Determine the [x, y] coordinate at the center of the cell enclosing the given text.  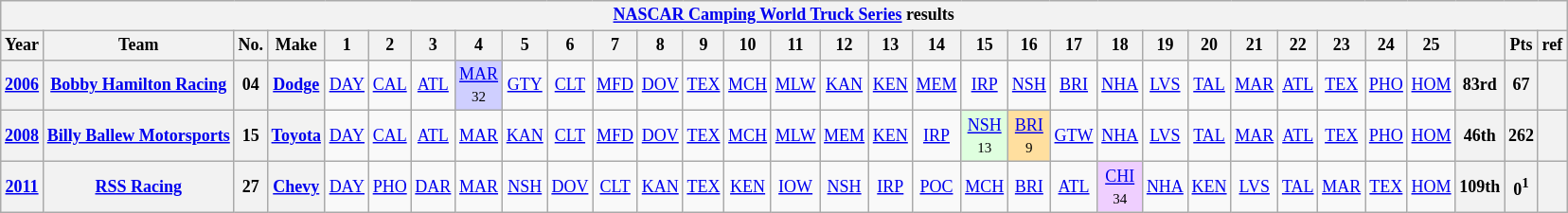
2006 [23, 85]
ref [1552, 45]
01 [1522, 186]
13 [890, 45]
MAR32 [479, 85]
18 [1120, 45]
6 [570, 45]
14 [936, 45]
2008 [23, 136]
BRI9 [1030, 136]
04 [250, 85]
IOW [795, 186]
DAR [434, 186]
2011 [23, 186]
16 [1030, 45]
Pts [1522, 45]
Dodge [295, 85]
67 [1522, 85]
Bobby Hamilton Racing [138, 85]
8 [660, 45]
4 [479, 45]
1 [347, 45]
24 [1386, 45]
12 [845, 45]
No. [250, 45]
Chevy [295, 186]
Make [295, 45]
21 [1255, 45]
109th [1480, 186]
262 [1522, 136]
Toyota [295, 136]
5 [525, 45]
GTY [525, 85]
19 [1166, 45]
GTW [1074, 136]
NASCAR Camping World Truck Series results [784, 15]
3 [434, 45]
2 [390, 45]
27 [250, 186]
Team [138, 45]
11 [795, 45]
83rd [1480, 85]
NSH13 [985, 136]
22 [1298, 45]
20 [1209, 45]
9 [704, 45]
23 [1342, 45]
Year [23, 45]
17 [1074, 45]
RSS Racing [138, 186]
CHI34 [1120, 186]
46th [1480, 136]
Billy Ballew Motorsports [138, 136]
10 [748, 45]
25 [1432, 45]
POC [936, 186]
7 [615, 45]
